For the text-containing cell, return its midpoint in [x, y] coordinate format. 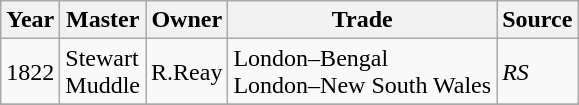
Year [30, 20]
RS [538, 72]
London–BengalLondon–New South Wales [362, 72]
Master [103, 20]
StewartMuddle [103, 72]
Owner [187, 20]
Source [538, 20]
Trade [362, 20]
R.Reay [187, 72]
1822 [30, 72]
